Search for the cell housing the specified text and yield its [x, y] center coordinate. 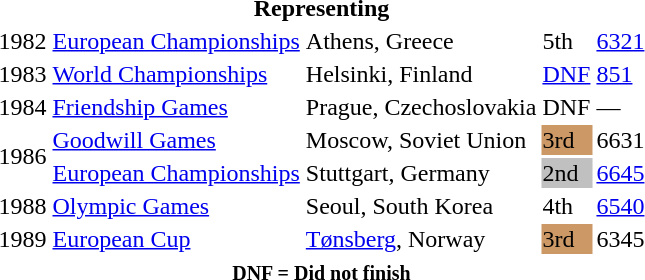
Moscow, Soviet Union [421, 140]
5th [566, 41]
Goodwill Games [176, 140]
Olympic Games [176, 206]
Seoul, South Korea [421, 206]
Prague, Czechoslovakia [421, 107]
Athens, Greece [421, 41]
2nd [566, 173]
4th [566, 206]
World Championships [176, 74]
Stuttgart, Germany [421, 173]
Friendship Games [176, 107]
Tønsberg, Norway [421, 239]
Helsinki, Finland [421, 74]
European Cup [176, 239]
